Detect which cell encompasses the target text, then output its [X, Y] center coordinate. 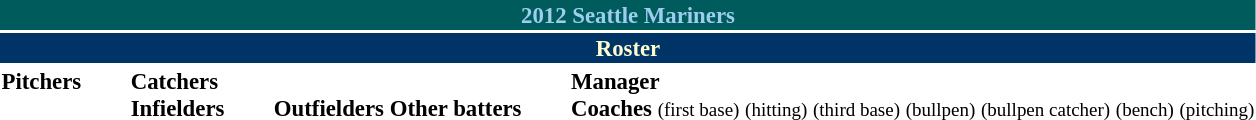
Roster [628, 48]
2012 Seattle Mariners [628, 15]
